Output the [x, y] coordinate of the center of the cell containing the given text.  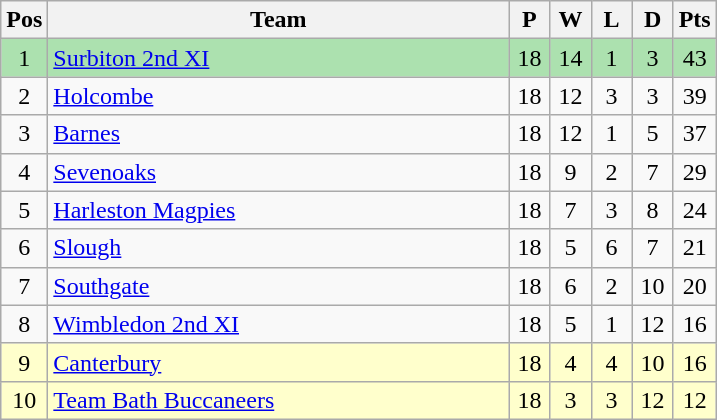
L [612, 20]
Canterbury [278, 362]
Barnes [278, 134]
P [530, 20]
Sevenoaks [278, 172]
Holcombe [278, 96]
Harleston Magpies [278, 210]
D [652, 20]
14 [570, 58]
Pts [694, 20]
Slough [278, 248]
Team Bath Buccaneers [278, 400]
39 [694, 96]
Pos [24, 20]
20 [694, 286]
Wimbledon 2nd XI [278, 324]
37 [694, 134]
Surbiton 2nd XI [278, 58]
Team [278, 20]
W [570, 20]
Southgate [278, 286]
24 [694, 210]
29 [694, 172]
21 [694, 248]
43 [694, 58]
